Find where the given text appears and provide that cell's center as (X, Y) coordinate. 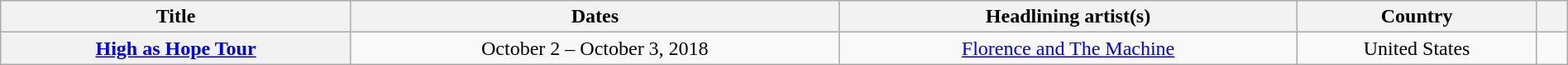
Dates (595, 17)
Country (1417, 17)
High as Hope Tour (176, 48)
Title (176, 17)
United States (1417, 48)
Headlining artist(s) (1068, 17)
October 2 – October 3, 2018 (595, 48)
Florence and The Machine (1068, 48)
